Determine the (x, y) coordinate at the center of the cell enclosing the given text.  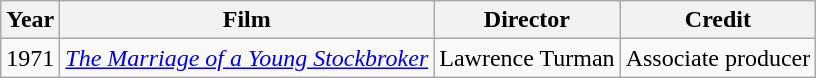
Credit (718, 20)
1971 (30, 58)
The Marriage of a Young Stockbroker (247, 58)
Year (30, 20)
Lawrence Turman (527, 58)
Film (247, 20)
Associate producer (718, 58)
Director (527, 20)
